Extract the (x, y) coordinate from the center of the cell holding the provided text.  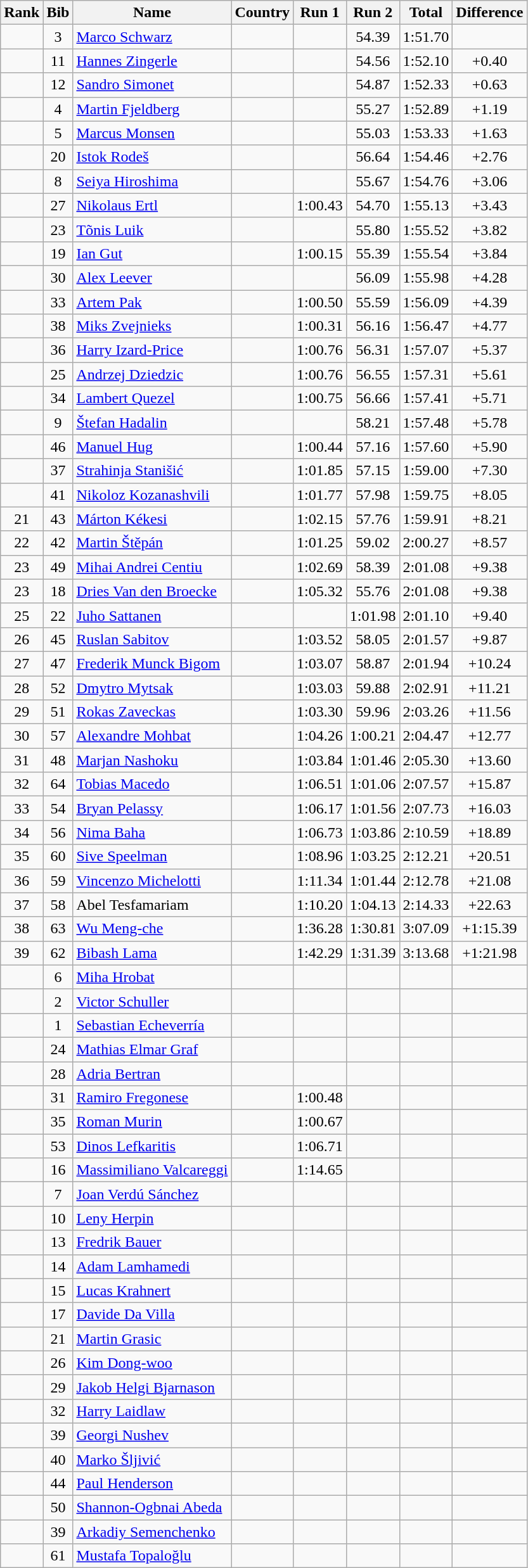
Arkadiy Semenchenko (152, 1532)
+0.40 (489, 61)
+8.21 (489, 519)
Difference (489, 13)
1:56.47 (426, 326)
Leny Herpin (152, 1218)
Run 1 (320, 13)
56 (58, 832)
1:03.86 (373, 832)
63 (58, 929)
+20.51 (489, 857)
55.76 (373, 591)
Massimiliano Valcareggi (152, 1170)
Rokas Zaveckas (152, 712)
1:01.25 (320, 543)
+3.43 (489, 205)
1:53.33 (426, 133)
Vincenzo Michelotti (152, 881)
54.39 (373, 37)
1:52.89 (426, 109)
20 (58, 157)
6 (58, 977)
1:42.29 (320, 953)
Abel Tesfamariam (152, 905)
1:08.96 (320, 857)
1:01.77 (320, 495)
Mathias Elmar Graf (152, 1049)
Victor Schuller (152, 1001)
58.39 (373, 567)
Country (262, 13)
55.67 (373, 181)
+11.56 (489, 712)
1:01.56 (373, 808)
Ramiro Fregonese (152, 1098)
40 (58, 1459)
55.39 (373, 253)
Bibash Lama (152, 953)
57.98 (373, 495)
+4.28 (489, 277)
59.02 (373, 543)
1:30.81 (373, 929)
3:13.68 (426, 953)
2:00.27 (426, 543)
Mihai Andrei Centiu (152, 567)
Paul Henderson (152, 1484)
+8.57 (489, 543)
+2.76 (489, 157)
45 (58, 639)
Wu Meng-che (152, 929)
9 (58, 423)
2:07.57 (426, 784)
+0.63 (489, 85)
+18.89 (489, 832)
1:02.15 (320, 519)
Jakob Helgi Bjarnason (152, 1387)
1:01.46 (373, 760)
1:03.07 (320, 663)
1:02.69 (320, 567)
7 (58, 1194)
Istok Rodeš (152, 157)
+3.84 (489, 253)
+5.90 (489, 447)
15 (58, 1291)
12 (58, 85)
Marcus Monsen (152, 133)
62 (58, 953)
1:54.76 (426, 181)
56.09 (373, 277)
Andrzej Dziedzic (152, 374)
60 (58, 857)
1:06.17 (320, 808)
Lambert Quezel (152, 398)
2:01.57 (426, 639)
55.03 (373, 133)
2:03.26 (426, 712)
Georgi Nushev (152, 1435)
+1:21.98 (489, 953)
55.27 (373, 109)
Tobias Macedo (152, 784)
Ruslan Sabitov (152, 639)
1:01.98 (373, 615)
1:05.32 (320, 591)
59.96 (373, 712)
1:01.85 (320, 471)
1:55.13 (426, 205)
Dinos Lefkaritis (152, 1146)
Name (152, 13)
1:31.39 (373, 953)
Mustafa Topaloğlu (152, 1556)
Štefan Hadalin (152, 423)
+22.63 (489, 905)
Rank (22, 13)
Alex Leever (152, 277)
1:54.46 (426, 157)
1:51.70 (426, 37)
Hannes Zingerle (152, 61)
2:02.91 (426, 687)
57 (58, 736)
1:03.03 (320, 687)
13 (58, 1242)
+4.77 (489, 326)
1:59.91 (426, 519)
1:00.15 (320, 253)
58.05 (373, 639)
1:11.34 (320, 881)
47 (58, 663)
Run 2 (373, 13)
+9.40 (489, 615)
44 (58, 1484)
56.16 (373, 326)
54 (58, 808)
Bryan Pelassy (152, 808)
48 (58, 760)
17 (58, 1315)
18 (58, 591)
59 (58, 881)
56.64 (373, 157)
19 (58, 253)
1:01.06 (373, 784)
1:57.48 (426, 423)
1:00.48 (320, 1098)
+3.06 (489, 181)
53 (58, 1146)
1:57.41 (426, 398)
1 (58, 1025)
Manuel Hug (152, 447)
3:07.09 (426, 929)
+3.82 (489, 229)
1:14.65 (320, 1170)
+15.87 (489, 784)
Ian Gut (152, 253)
Kim Dong-woo (152, 1363)
1:10.20 (320, 905)
46 (58, 447)
1:00.67 (320, 1122)
1:55.52 (426, 229)
1:55.54 (426, 253)
1:57.31 (426, 374)
Miks Zvejnieks (152, 326)
Juho Sattanen (152, 615)
1:03.25 (373, 857)
54.87 (373, 85)
Adria Bertran (152, 1074)
+16.03 (489, 808)
Márton Kékesi (152, 519)
Harry Izard-Price (152, 350)
58 (58, 905)
Alexandre Mohbat (152, 736)
+21.08 (489, 881)
+5.78 (489, 423)
+7.30 (489, 471)
4 (58, 109)
Marko Šljivić (152, 1459)
Miha Hrobat (152, 977)
56.55 (373, 374)
10 (58, 1218)
1:52.33 (426, 85)
1:04.26 (320, 736)
59.88 (373, 687)
1:01.44 (373, 881)
+9.87 (489, 639)
1:00.31 (320, 326)
2:01.10 (426, 615)
58.21 (373, 423)
Harry Laidlaw (152, 1411)
16 (58, 1170)
Fredrik Bauer (152, 1242)
2:01.94 (426, 663)
+1:15.39 (489, 929)
Roman Murin (152, 1122)
2:07.73 (426, 808)
1:00.43 (320, 205)
51 (58, 712)
Strahinja Stanišić (152, 471)
+12.77 (489, 736)
49 (58, 567)
Marco Schwarz (152, 37)
+11.21 (489, 687)
56.31 (373, 350)
5 (58, 133)
Martin Štěpán (152, 543)
14 (58, 1266)
2:10.59 (426, 832)
3 (58, 37)
Sandro Simonet (152, 85)
Nikoloz Kozanashvili (152, 495)
+5.61 (489, 374)
Sebastian Echeverría (152, 1025)
Total (426, 13)
Tõnis Luik (152, 229)
61 (58, 1556)
Nikolaus Ertl (152, 205)
1:04.13 (373, 905)
55.80 (373, 229)
Shannon-Ogbnai Abeda (152, 1508)
41 (58, 495)
1:57.60 (426, 447)
Seiya Hiroshima (152, 181)
57.76 (373, 519)
43 (58, 519)
42 (58, 543)
50 (58, 1508)
+5.37 (489, 350)
1:36.28 (320, 929)
2:05.30 (426, 760)
+1.19 (489, 109)
64 (58, 784)
54.56 (373, 61)
+10.24 (489, 663)
Lucas Krahnert (152, 1291)
1:00.50 (320, 302)
8 (58, 181)
2:04.47 (426, 736)
+4.39 (489, 302)
Dmytro Mytsak (152, 687)
1:55.98 (426, 277)
1:52.10 (426, 61)
Martin Grasic (152, 1339)
Joan Verdú Sánchez (152, 1194)
1:59.75 (426, 495)
1:06.51 (320, 784)
58.87 (373, 663)
57.15 (373, 471)
1:00.21 (373, 736)
56.66 (373, 398)
2 (58, 1001)
1:00.75 (320, 398)
+5.71 (489, 398)
1:06.73 (320, 832)
1:03.30 (320, 712)
2:12.21 (426, 857)
Marjan Nashoku (152, 760)
Dries Van den Broecke (152, 591)
Sive Speelman (152, 857)
1:00.44 (320, 447)
+1.63 (489, 133)
Martin Fjeldberg (152, 109)
+13.60 (489, 760)
Davide Da Villa (152, 1315)
Artem Pak (152, 302)
1:03.84 (320, 760)
1:06.71 (320, 1146)
54.70 (373, 205)
Nima Baha (152, 832)
+8.05 (489, 495)
Frederik Munck Bigom (152, 663)
1:03.52 (320, 639)
2:14.33 (426, 905)
Adam Lamhamedi (152, 1266)
11 (58, 61)
1:59.00 (426, 471)
2:12.78 (426, 881)
57.16 (373, 447)
55.59 (373, 302)
24 (58, 1049)
52 (58, 687)
1:56.09 (426, 302)
Bib (58, 13)
1:57.07 (426, 350)
